Identify which cell holds the provided text, then report its (X, Y) central coordinate. 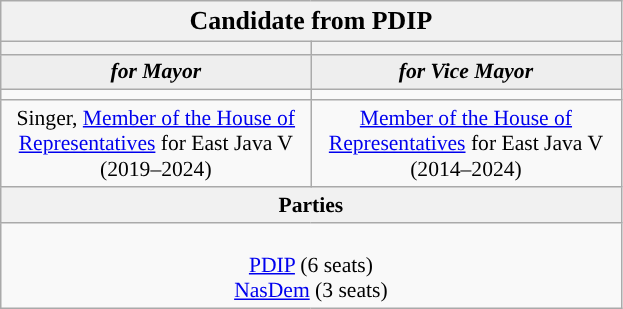
for Mayor (156, 72)
PDIP (6 seats)NasDem (3 seats) (311, 266)
for Vice Mayor (466, 72)
Singer, Member of the House of Representatives for East Java V (2019–2024) (156, 144)
Candidate from PDIP (311, 21)
Member of the House of Representatives for East Java V (2014–2024) (466, 144)
Parties (311, 205)
